Determine the (x, y) coordinate at the center of the cell enclosing the given text.  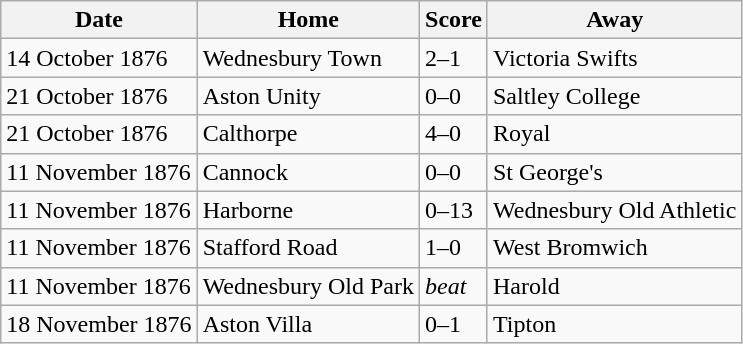
Harborne (308, 210)
beat (454, 286)
Home (308, 20)
Calthorpe (308, 134)
18 November 1876 (99, 324)
Tipton (614, 324)
Away (614, 20)
Score (454, 20)
St George's (614, 172)
0–1 (454, 324)
Wednesbury Town (308, 58)
0–13 (454, 210)
2–1 (454, 58)
Cannock (308, 172)
1–0 (454, 248)
4–0 (454, 134)
Aston Unity (308, 96)
Date (99, 20)
Royal (614, 134)
Stafford Road (308, 248)
Saltley College (614, 96)
Harold (614, 286)
14 October 1876 (99, 58)
Wednesbury Old Athletic (614, 210)
Aston Villa (308, 324)
Wednesbury Old Park (308, 286)
West Bromwich (614, 248)
Victoria Swifts (614, 58)
